From the cell containing the given text, extract its center point as (x, y) coordinate. 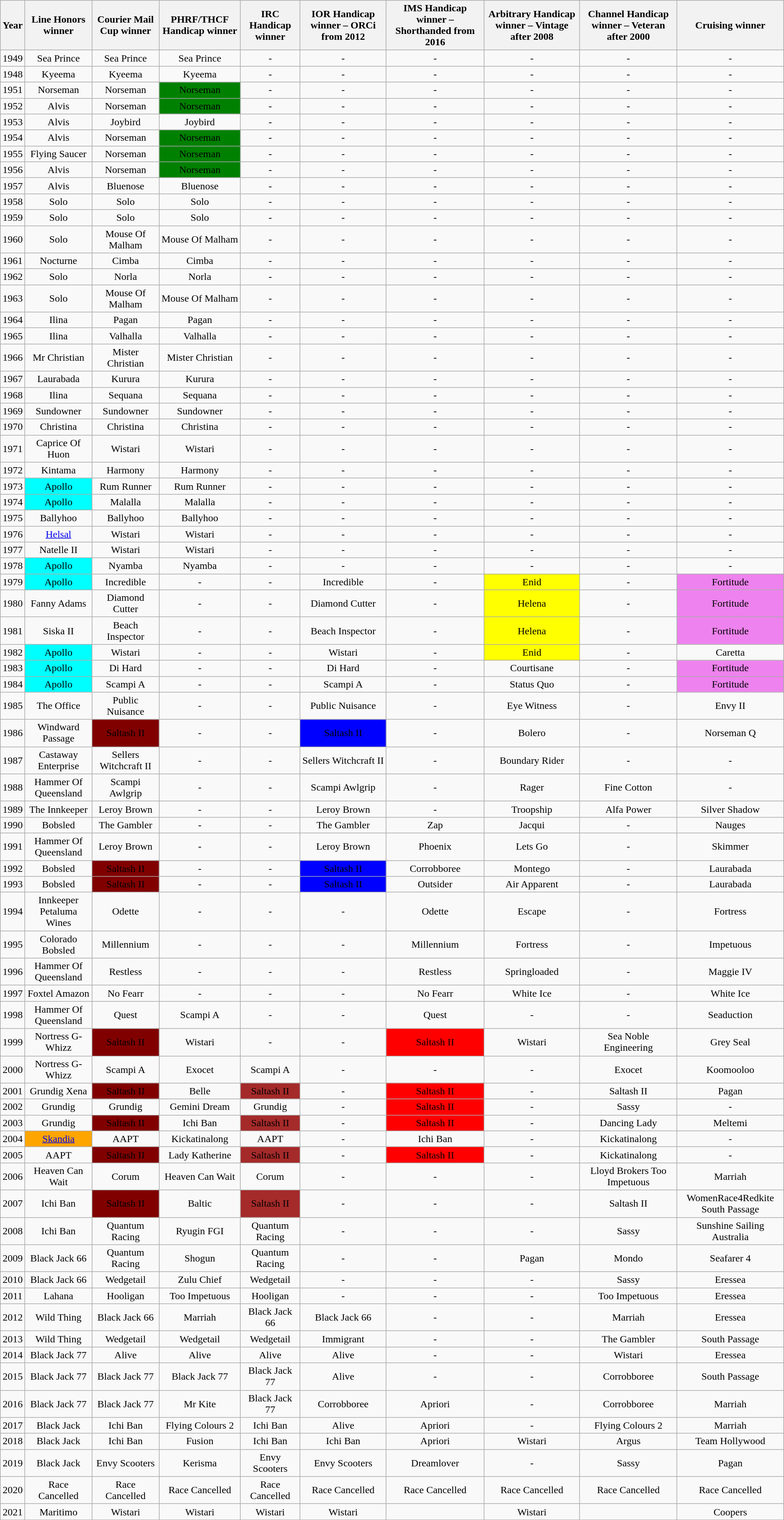
Zulu Chief (200, 1280)
Maritimo (59, 1512)
Dancing Lady (628, 1123)
2005 (13, 1155)
2020 (13, 1490)
1971 (13, 448)
1977 (13, 550)
Fanny Adams (59, 603)
PHRF/THCF Handicap winner (200, 25)
2019 (13, 1463)
Flying Saucer (59, 154)
IOR Handicap winner – ORCi from 2012 (343, 25)
1968 (13, 395)
1983 (13, 668)
1993 (13, 884)
1989 (13, 809)
1958 (13, 202)
Arbitrary Handicap winner – Vintage after 2008 (532, 25)
1949 (13, 58)
Kintama (59, 470)
Caprice Of Huon (59, 448)
1975 (13, 518)
Impetuous (730, 944)
1948 (13, 74)
Skimmer (730, 846)
Montego (532, 869)
1996 (13, 972)
Dreamlover (435, 1463)
2004 (13, 1139)
2014 (13, 1355)
Seaduction (730, 1015)
1956 (13, 170)
Eye Witness (532, 706)
Belle (200, 1091)
Boundary Rider (532, 760)
Springloaded (532, 972)
Status Quo (532, 684)
1974 (13, 502)
1976 (13, 534)
Year (13, 25)
1982 (13, 652)
Helsal (59, 534)
Koomooloo (730, 1069)
Shogun (200, 1259)
IRC Handicap winner (270, 25)
Outsider (435, 884)
Sunshine Sailing Australia (730, 1231)
1953 (13, 122)
1963 (13, 298)
1960 (13, 239)
2010 (13, 1280)
Argus (628, 1441)
Zap (435, 825)
Phoenix (435, 846)
Foxtel Amazon (59, 993)
1978 (13, 566)
Troopship (532, 809)
Air Apparent (532, 884)
Kerisma (200, 1463)
Colorado Bobsled (59, 944)
2013 (13, 1339)
2008 (13, 1231)
1994 (13, 912)
Norseman Q (730, 733)
Nocturne (59, 261)
2015 (13, 1377)
1972 (13, 470)
1964 (13, 320)
1954 (13, 138)
Caretta (730, 652)
Innkeeper Petaluma Wines (59, 912)
2006 (13, 1176)
1973 (13, 486)
1999 (13, 1042)
1966 (13, 358)
1951 (13, 90)
Team Hollywood (730, 1441)
Envy II (730, 706)
2012 (13, 1317)
Coopers (730, 1512)
2017 (13, 1425)
2001 (13, 1091)
Grundig Xena (59, 1091)
Escape (532, 912)
The Innkeeper (59, 809)
Jacqui (532, 825)
1986 (13, 733)
Mr Kite (200, 1404)
1962 (13, 277)
1987 (13, 760)
Fusion (200, 1441)
Mr Christian (59, 358)
Sea Noble Engineering (628, 1042)
Silver Shadow (730, 809)
Courtisane (532, 668)
1981 (13, 631)
IMS Handicap winner – Shorthanded from 2016 (435, 25)
2007 (13, 1203)
Castaway Enterprise (59, 760)
1970 (13, 427)
Rager (532, 788)
The Office (59, 706)
Line Honors winner (59, 25)
1991 (13, 846)
Windward Passage (59, 733)
1997 (13, 993)
1992 (13, 869)
1967 (13, 379)
2018 (13, 1441)
1990 (13, 825)
Baltic (200, 1203)
Alfa Power (628, 809)
Cruising winner (730, 25)
Maggie IV (730, 972)
Grey Seal (730, 1042)
Lets Go (532, 846)
1979 (13, 582)
Gemini Dream (200, 1107)
Siska II (59, 631)
1995 (13, 944)
2002 (13, 1107)
Lahana (59, 1296)
1988 (13, 788)
Skandia (59, 1139)
Seafarer 4 (730, 1259)
2009 (13, 1259)
Bolero (532, 733)
1957 (13, 186)
2000 (13, 1069)
1984 (13, 684)
1985 (13, 706)
1952 (13, 106)
1959 (13, 217)
Meltemi (730, 1123)
Lady Katherine (200, 1155)
Channel Handicap winner – Veteran after 2000 (628, 25)
2016 (13, 1404)
2011 (13, 1296)
1998 (13, 1015)
1961 (13, 261)
1965 (13, 336)
1980 (13, 603)
2021 (13, 1512)
Nauges (730, 825)
Courier Mail Cup winner (126, 25)
Natelle II (59, 550)
2003 (13, 1123)
Ryugin FGI (200, 1231)
Lloyd Brokers Too Impetuous (628, 1176)
WomenRace4Redkite South Passage (730, 1203)
Immigrant (343, 1339)
1955 (13, 154)
Fine Cotton (628, 788)
1969 (13, 411)
Mondo (628, 1259)
